Identify which cell holds the provided text, then report its [x, y] central coordinate. 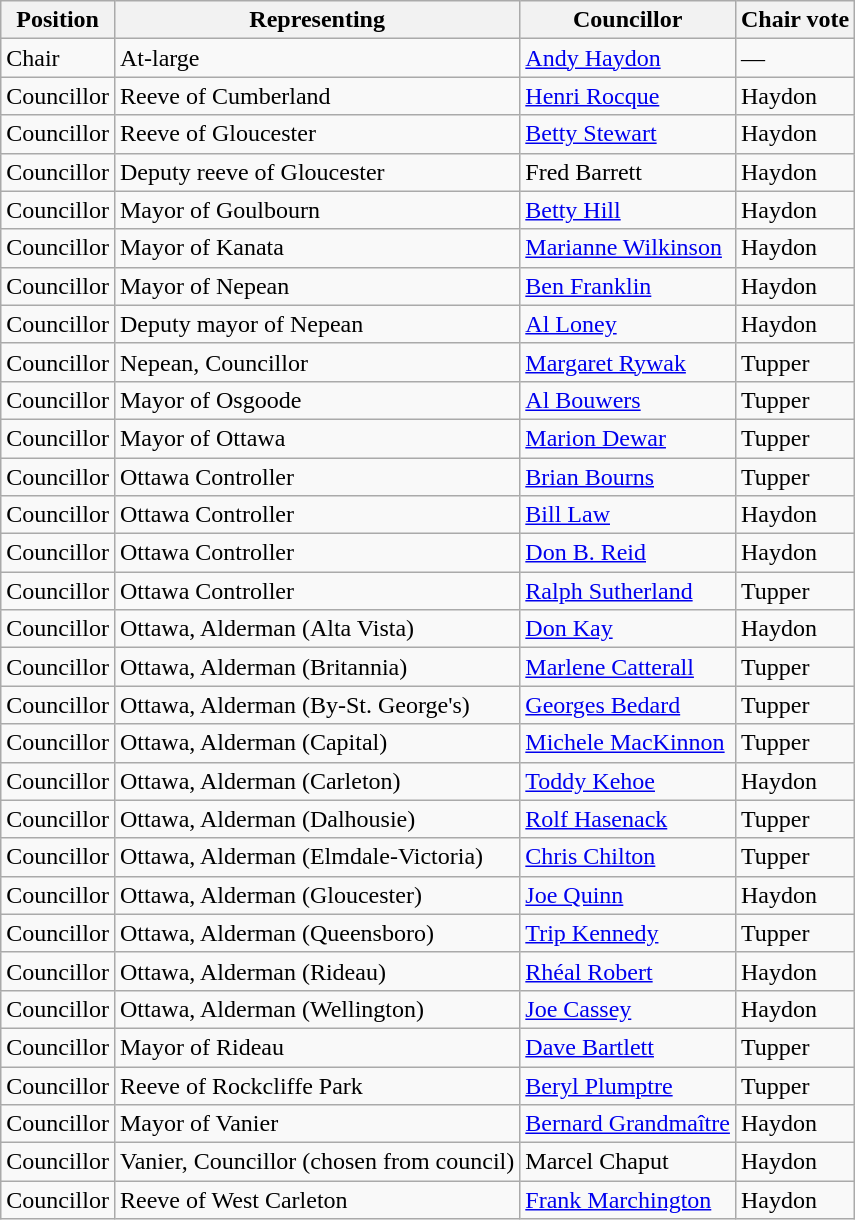
At-large [316, 58]
Margaret Rywak [628, 362]
Trip Kennedy [628, 933]
Fred Barrett [628, 172]
Ottawa, Alderman (By-St. George's) [316, 705]
Mayor of Vanier [316, 1124]
Ottawa, Alderman (Capital) [316, 743]
Deputy mayor of Nepean [316, 324]
Nepean, Councillor [316, 362]
Mayor of Goulbourn [316, 210]
Mayor of Kanata [316, 248]
Reeve of Rockcliffe Park [316, 1085]
Brian Bourns [628, 477]
Reeve of Cumberland [316, 96]
Michele MacKinnon [628, 743]
Position [58, 20]
Georges Bedard [628, 705]
Reeve of West Carleton [316, 1200]
Frank Marchington [628, 1200]
Vanier, Councillor (chosen from council) [316, 1162]
Ottawa, Alderman (Dalhousie) [316, 819]
Andy Haydon [628, 58]
Marianne Wilkinson [628, 248]
Ottawa, Alderman (Queensboro) [316, 933]
Ottawa, Alderman (Carleton) [316, 781]
Henri Rocque [628, 96]
Chair vote [794, 20]
Reeve of Gloucester [316, 134]
Marcel Chaput [628, 1162]
Bill Law [628, 515]
Joe Cassey [628, 1009]
Rolf Hasenack [628, 819]
Chris Chilton [628, 857]
Al Loney [628, 324]
Ottawa, Alderman (Alta Vista) [316, 629]
Ottawa, Alderman (Rideau) [316, 971]
Don B. Reid [628, 553]
Marion Dewar [628, 438]
Betty Stewart [628, 134]
Representing [316, 20]
Betty Hill [628, 210]
Ottawa, Alderman (Gloucester) [316, 895]
Mayor of Nepean [316, 286]
Ottawa, Alderman (Britannia) [316, 667]
Don Kay [628, 629]
Mayor of Osgoode [316, 400]
Rhéal Robert [628, 971]
Chair [58, 58]
Mayor of Ottawa [316, 438]
Toddy Kehoe [628, 781]
Ottawa, Alderman (Elmdale-Victoria) [316, 857]
Bernard Grandmaître [628, 1124]
Deputy reeve of Gloucester [316, 172]
Ben Franklin [628, 286]
Al Bouwers [628, 400]
Marlene Catterall [628, 667]
Ottawa, Alderman (Wellington) [316, 1009]
Dave Bartlett [628, 1047]
— [794, 58]
Ralph Sutherland [628, 591]
Mayor of Rideau [316, 1047]
Joe Quinn [628, 895]
Beryl Plumptre [628, 1085]
